For the text-containing cell, return its midpoint in (x, y) coordinate format. 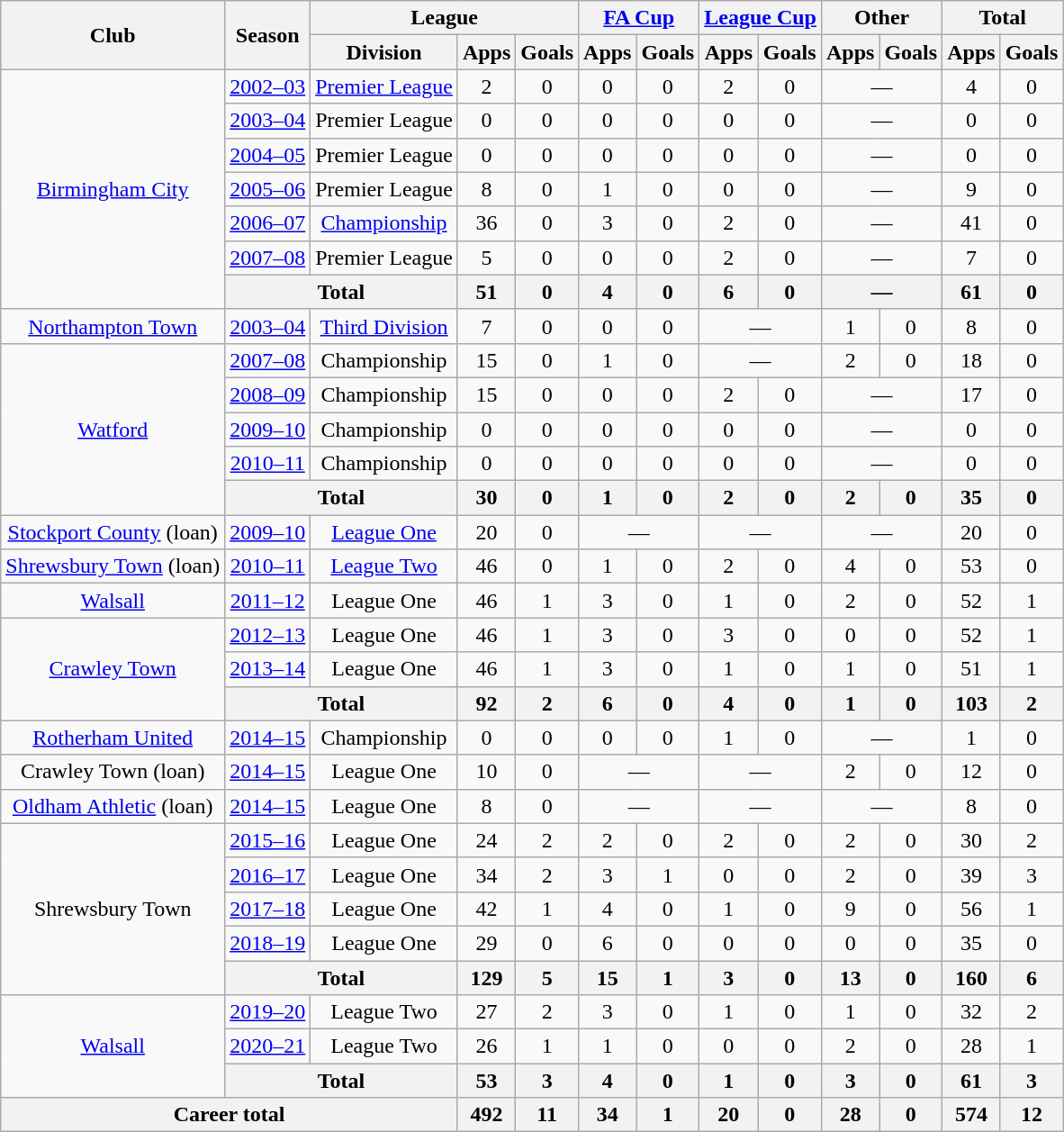
League (445, 18)
Oldham Athletic (loan) (113, 806)
42 (486, 909)
Shrewsbury Town (113, 909)
17 (971, 394)
2018–19 (268, 943)
29 (486, 943)
Birmingham City (113, 189)
2016–17 (268, 874)
2005–06 (268, 189)
2013–14 (268, 669)
2011–12 (268, 601)
Stockport County (loan) (113, 532)
2017–18 (268, 909)
2019–20 (268, 1012)
56 (971, 909)
2012–13 (268, 635)
41 (971, 223)
Career total (230, 1115)
39 (971, 874)
27 (486, 1012)
Third Division (384, 326)
Club (113, 35)
Division (384, 52)
League Cup (761, 18)
36 (486, 223)
13 (850, 977)
2008–09 (268, 394)
18 (971, 360)
103 (971, 703)
2004–05 (268, 155)
Crawley Town (loan) (113, 772)
Watford (113, 429)
10 (486, 772)
26 (486, 1046)
24 (486, 840)
92 (486, 703)
11 (547, 1115)
2006–07 (268, 223)
2002–03 (268, 86)
129 (486, 977)
Crawley Town (113, 669)
492 (486, 1115)
Shrewsbury Town (loan) (113, 566)
FA Cup (639, 18)
Rotherham United (113, 738)
Season (268, 35)
160 (971, 977)
Northampton Town (113, 326)
Other (881, 18)
574 (971, 1115)
2020–21 (268, 1046)
32 (971, 1012)
2015–16 (268, 840)
